Detect which cell encompasses the target text, then output its [X, Y] center coordinate. 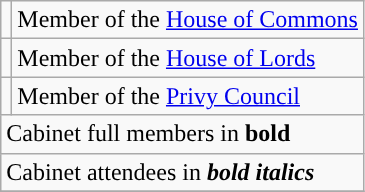
Member of the Privy Council [188, 96]
Cabinet attendees in bold italics [182, 172]
Member of the House of Lords [188, 58]
Cabinet full members in bold [182, 134]
Member of the House of Commons [188, 20]
